Scan for the cell matching the given text and deliver its [x, y] coordinate at center. 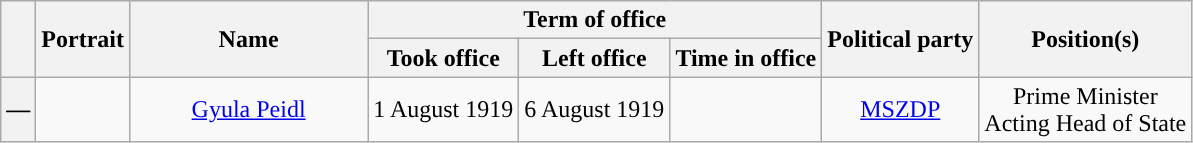
Gyula Peidl [248, 110]
Name [248, 39]
Left office [594, 58]
Prime MinisterActing Head of State [1086, 110]
Took office [444, 58]
Term of office [595, 20]
MSZDP [900, 110]
— [18, 110]
Position(s) [1086, 39]
Time in office [746, 58]
Portrait [83, 39]
6 August 1919 [594, 110]
1 August 1919 [444, 110]
Political party [900, 39]
